Return the (X, Y) coordinate for the center point of the cell that contains the specified text.  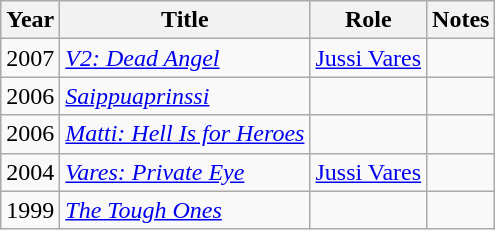
The Tough Ones (185, 210)
1999 (30, 210)
Matti: Hell Is for Heroes (185, 134)
V2: Dead Angel (185, 58)
2007 (30, 58)
Role (368, 20)
Year (30, 20)
Saippuaprinssi (185, 96)
Title (185, 20)
Vares: Private Eye (185, 172)
2004 (30, 172)
Notes (461, 20)
